Capture the cell that displays the provided text and extract its [X, Y] central coordinate. 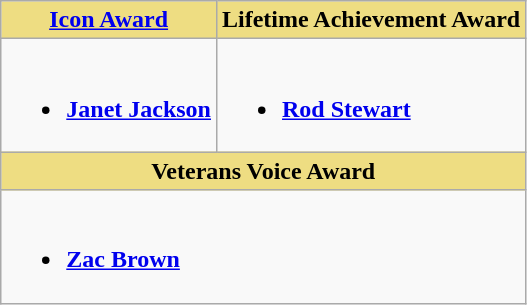
Zac Brown [264, 246]
Veterans Voice Award [264, 171]
Icon Award [109, 20]
Janet Jackson [109, 96]
Rod Stewart [370, 96]
Lifetime Achievement Award [370, 20]
